Extract the [X, Y] coordinate from the center of the cell holding the provided text.  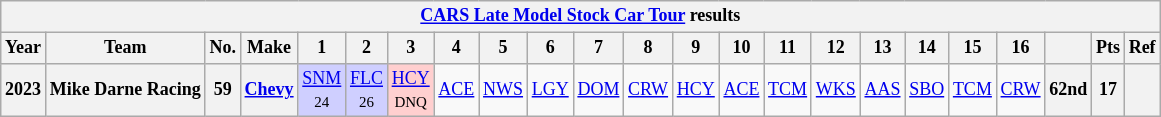
CARS Late Model Stock Car Tour results [580, 16]
HCYDNQ [410, 90]
FLC26 [367, 90]
LGY [550, 90]
10 [742, 48]
8 [648, 48]
Team [125, 48]
2 [367, 48]
4 [456, 48]
13 [882, 48]
5 [504, 48]
NWS [504, 90]
6 [550, 48]
12 [836, 48]
Mike Darne Racing [125, 90]
WKS [836, 90]
Chevy [269, 90]
HCY [696, 90]
Ref [1142, 48]
AAS [882, 90]
DOM [598, 90]
SNM24 [322, 90]
9 [696, 48]
1 [322, 48]
11 [788, 48]
15 [973, 48]
7 [598, 48]
16 [1020, 48]
62nd [1068, 90]
SBO [927, 90]
59 [222, 90]
Year [24, 48]
2023 [24, 90]
Make [269, 48]
3 [410, 48]
No. [222, 48]
17 [1108, 90]
14 [927, 48]
Pts [1108, 48]
